Capture the cell that displays the provided text and extract its (x, y) central coordinate. 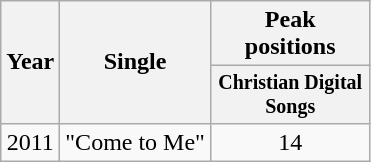
Peakpositions (290, 34)
Single (136, 62)
"Come to Me" (136, 142)
Christian Digital Songs (290, 94)
14 (290, 142)
2011 (30, 142)
Year (30, 62)
